Search for the cell housing the specified text and yield its (x, y) center coordinate. 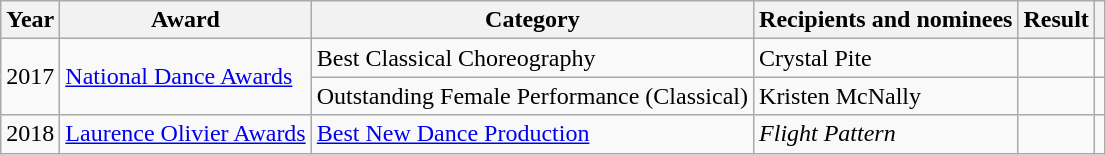
Kristen McNally (886, 96)
Best New Dance Production (532, 134)
Award (186, 20)
2017 (30, 77)
Recipients and nominees (886, 20)
Laurence Olivier Awards (186, 134)
Flight Pattern (886, 134)
Crystal Pite (886, 58)
Outstanding Female Performance (Classical) (532, 96)
Category (532, 20)
National Dance Awards (186, 77)
2018 (30, 134)
Result (1056, 20)
Year (30, 20)
Best Classical Choreography (532, 58)
